Scan for the cell matching the given text and deliver its [X, Y] coordinate at center. 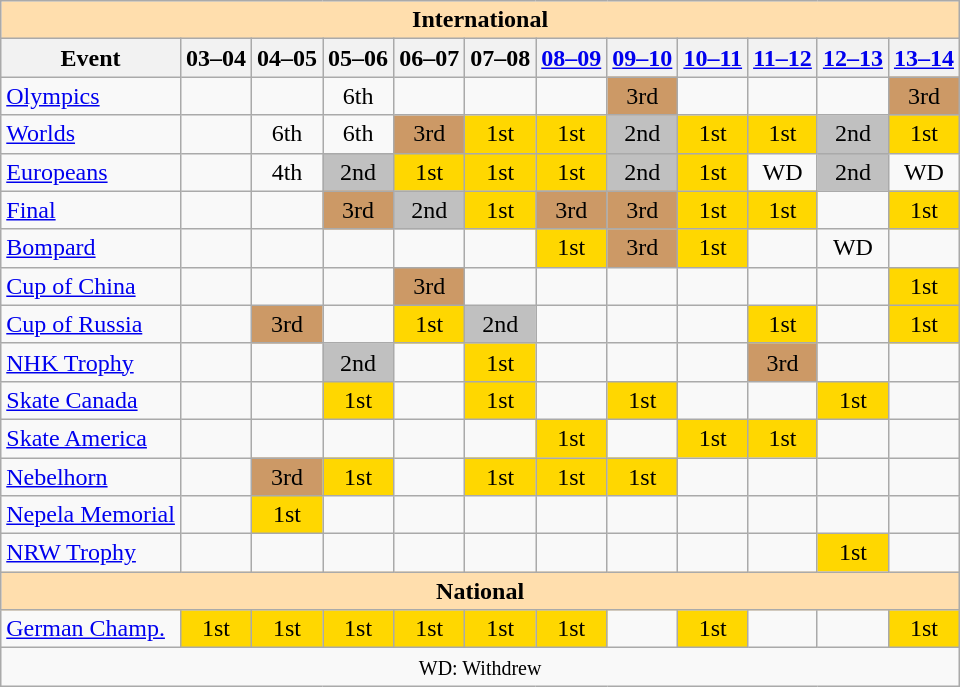
4th [286, 172]
11–12 [783, 58]
Event [91, 58]
10–11 [713, 58]
National [480, 591]
03–04 [216, 58]
04–05 [286, 58]
WD: Withdrew [480, 667]
International [480, 20]
Nebelhorn [91, 477]
Skate America [91, 438]
06–07 [430, 58]
05–06 [358, 58]
Europeans [91, 172]
Bompard [91, 248]
German Champ. [91, 629]
Olympics [91, 96]
Cup of Russia [91, 324]
NRW Trophy [91, 553]
Skate Canada [91, 400]
Nepela Memorial [91, 515]
08–09 [572, 58]
Cup of China [91, 286]
NHK Trophy [91, 362]
12–13 [852, 58]
13–14 [924, 58]
Worlds [91, 134]
Final [91, 210]
09–10 [642, 58]
07–08 [500, 58]
